Capture the cell that displays the provided text and extract its (X, Y) central coordinate. 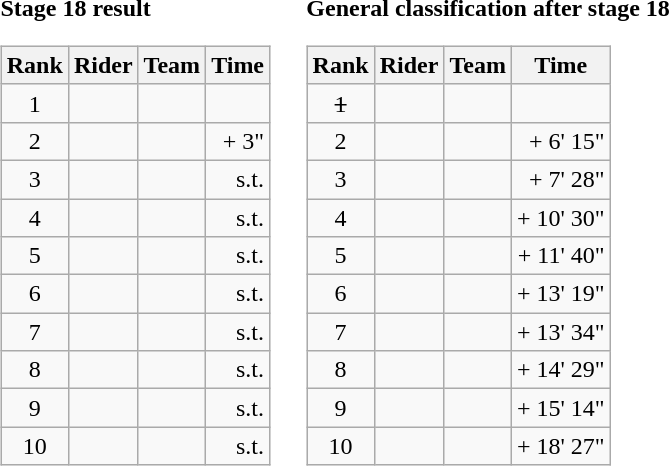
+ 14' 29" (560, 370)
+ 13' 34" (560, 332)
+ 3" (238, 141)
+ 7' 28" (560, 179)
+ 15' 14" (560, 408)
+ 13' 19" (560, 294)
+ 10' 30" (560, 217)
+ 18' 27" (560, 446)
+ 11' 40" (560, 256)
+ 6' 15" (560, 141)
